Extract the [x, y] coordinate from the center of the cell holding the provided text.  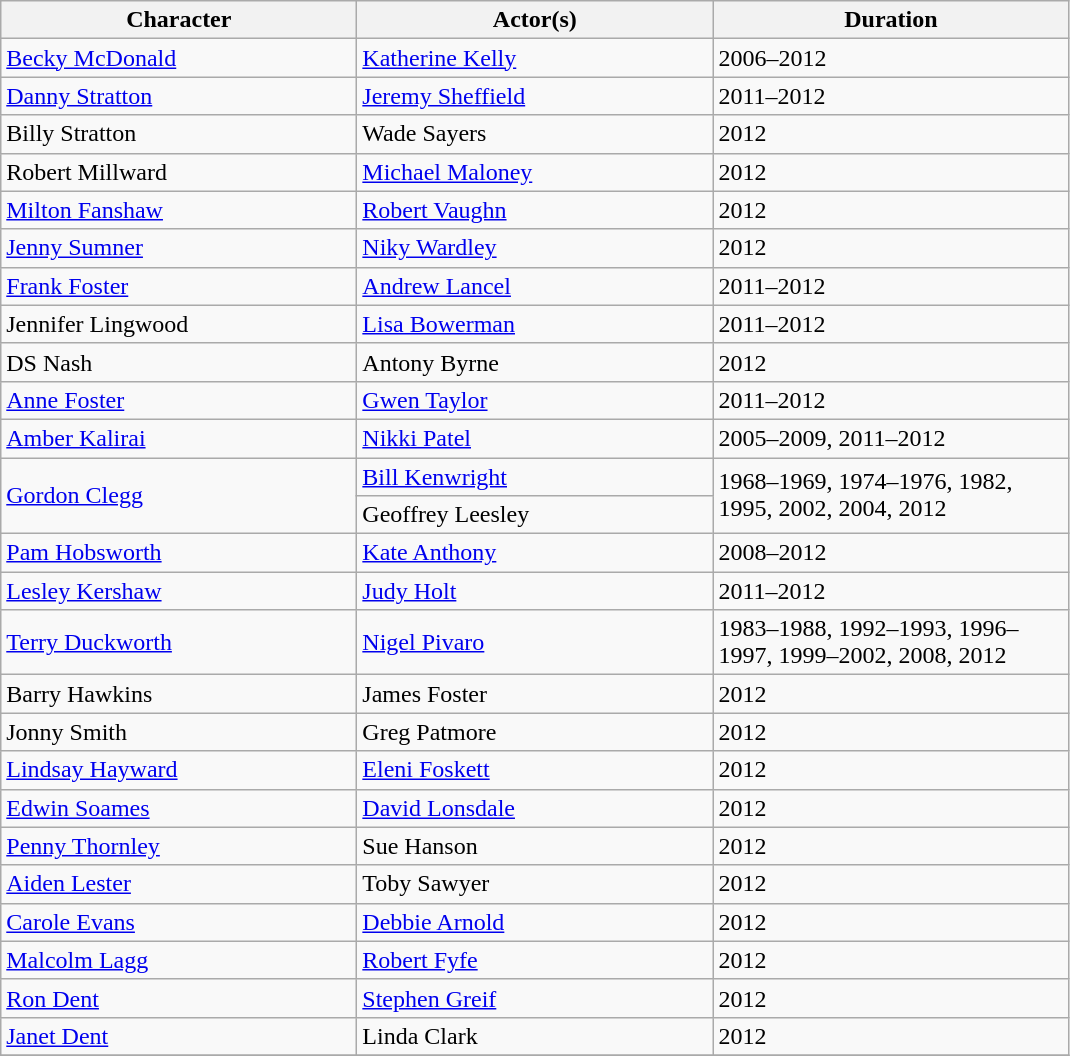
1968–1969, 1974–1976, 1982, 1995, 2002, 2004, 2012 [891, 496]
Nigel Pivaro [535, 642]
2006–2012 [891, 58]
Lisa Bowerman [535, 324]
Jenny Sumner [179, 248]
Barry Hawkins [179, 694]
2008–2012 [891, 553]
Penny Thornley [179, 846]
Antony Byrne [535, 362]
Duration [891, 20]
Debbie Arnold [535, 922]
Bill Kenwright [535, 477]
Pam Hobsworth [179, 553]
Niky Wardley [535, 248]
Frank Foster [179, 286]
Gordon Clegg [179, 496]
Gwen Taylor [535, 400]
Wade Sayers [535, 134]
Robert Fyfe [535, 960]
Stephen Greif [535, 998]
Linda Clark [535, 1036]
Geoffrey Leesley [535, 515]
Michael Maloney [535, 172]
Sue Hanson [535, 846]
Greg Patmore [535, 732]
Malcolm Lagg [179, 960]
1983–1988, 1992–1993, 1996–1997, 1999–2002, 2008, 2012 [891, 642]
Nikki Patel [535, 438]
David Lonsdale [535, 808]
Carole Evans [179, 922]
Robert Millward [179, 172]
Terry Duckworth [179, 642]
Aiden Lester [179, 884]
Amber Kalirai [179, 438]
Billy Stratton [179, 134]
Judy Holt [535, 591]
Becky McDonald [179, 58]
Danny Stratton [179, 96]
2005–2009, 2011–2012 [891, 438]
Edwin Soames [179, 808]
Robert Vaughn [535, 210]
Character [179, 20]
Andrew Lancel [535, 286]
Katherine Kelly [535, 58]
Kate Anthony [535, 553]
Janet Dent [179, 1036]
Lindsay Hayward [179, 770]
Anne Foster [179, 400]
James Foster [535, 694]
Toby Sawyer [535, 884]
Jeremy Sheffield [535, 96]
DS Nash [179, 362]
Lesley Kershaw [179, 591]
Ron Dent [179, 998]
Milton Fanshaw [179, 210]
Eleni Foskett [535, 770]
Jonny Smith [179, 732]
Jennifer Lingwood [179, 324]
Actor(s) [535, 20]
